Capture the cell that displays the provided text and extract its [X, Y] central coordinate. 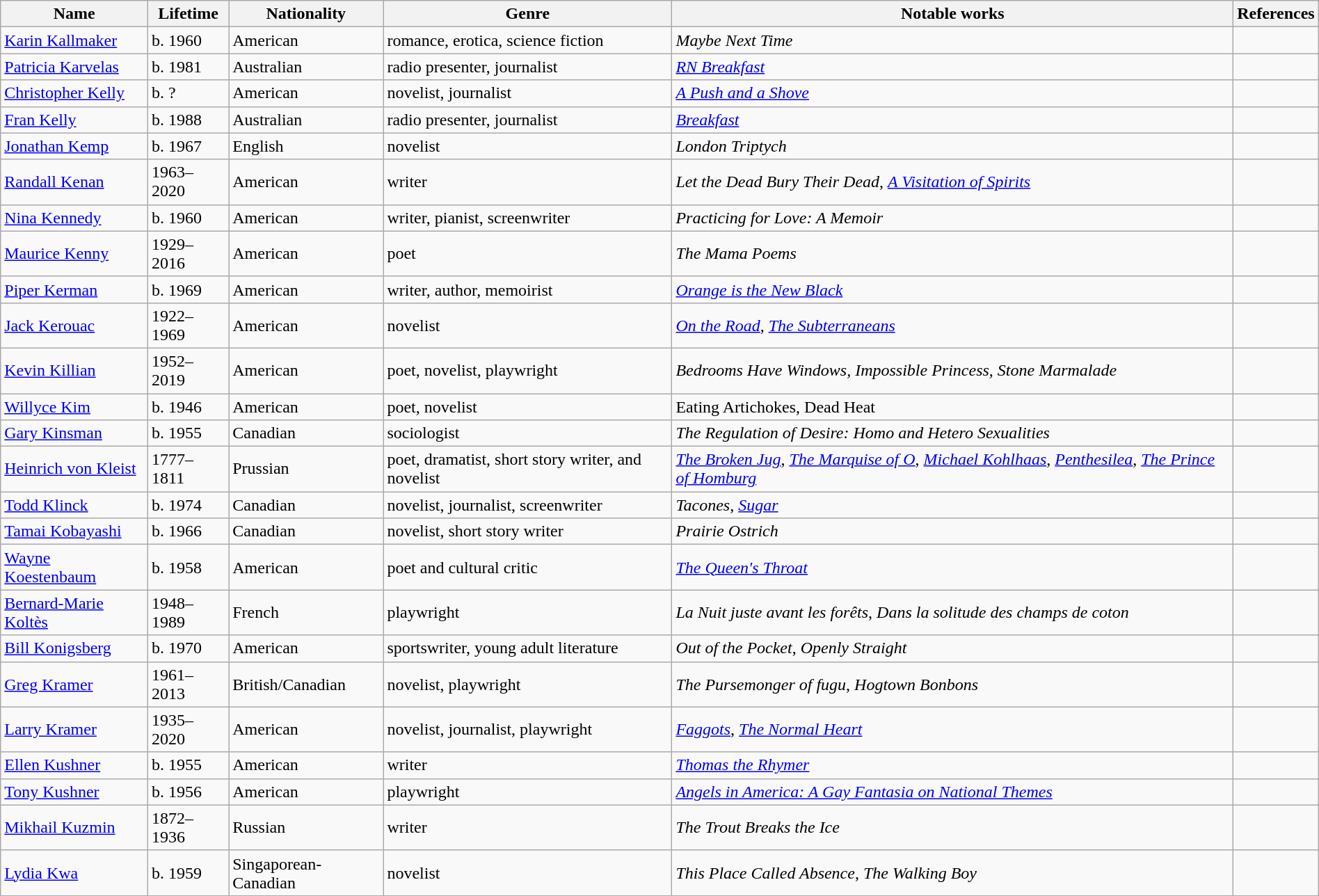
Wayne Koestenbaum [74, 568]
Fran Kelly [74, 120]
Thomas the Rhymer [953, 765]
Notable works [953, 14]
poet, dramatist, short story writer, and novelist [527, 469]
Lydia Kwa [74, 872]
Prairie Ostrich [953, 531]
1777–1811 [189, 469]
The Regulation of Desire: Homo and Hetero Sexualities [953, 433]
Piper Kerman [74, 289]
Singaporean-Canadian [306, 872]
The Queen's Throat [953, 568]
b. 1970 [189, 648]
London Triptych [953, 146]
1948–1989 [189, 612]
A Push and a Shove [953, 93]
The Trout Breaks the Ice [953, 828]
Practicing for Love: A Memoir [953, 218]
Christopher Kelly [74, 93]
1929–2016 [189, 253]
Lifetime [189, 14]
b. 1988 [189, 120]
French [306, 612]
The Broken Jug, The Marquise of O, Michael Kohlhaas, Penthesilea, The Prince of Homburg [953, 469]
1963–2020 [189, 182]
novelist, short story writer [527, 531]
English [306, 146]
Larry Kramer [74, 729]
Maybe Next Time [953, 40]
Tamai Kobayashi [74, 531]
Maurice Kenny [74, 253]
Jack Kerouac [74, 326]
novelist, journalist [527, 93]
Tacones, Sugar [953, 505]
Greg Kramer [74, 685]
Mikhail Kuzmin [74, 828]
Karin Kallmaker [74, 40]
La Nuit juste avant les forêts, Dans la solitude des champs de coton [953, 612]
Ellen Kushner [74, 765]
b. 1946 [189, 407]
1935–2020 [189, 729]
Willyce Kim [74, 407]
sportswriter, young adult literature [527, 648]
Nationality [306, 14]
b. 1966 [189, 531]
Bernard-Marie Koltès [74, 612]
Name [74, 14]
1872–1936 [189, 828]
On the Road, The Subterraneans [953, 326]
Bill Konigsberg [74, 648]
b. 1956 [189, 792]
writer, pianist, screenwriter [527, 218]
1952–2019 [189, 370]
This Place Called Absence, The Walking Boy [953, 872]
b. 1959 [189, 872]
Genre [527, 14]
Patricia Karvelas [74, 67]
poet, novelist, playwright [527, 370]
writer, author, memoirist [527, 289]
Bedrooms Have Windows, Impossible Princess, Stone Marmalade [953, 370]
Prussian [306, 469]
The Mama Poems [953, 253]
The Pursemonger of fugu, Hogtown Bonbons [953, 685]
Gary Kinsman [74, 433]
poet and cultural critic [527, 568]
Russian [306, 828]
Jonathan Kemp [74, 146]
b. ? [189, 93]
b. 1974 [189, 505]
sociologist [527, 433]
b. 1958 [189, 568]
Kevin Killian [74, 370]
1961–2013 [189, 685]
Todd Klinck [74, 505]
Heinrich von Kleist [74, 469]
novelist, journalist, screenwriter [527, 505]
References [1276, 14]
Faggots, The Normal Heart [953, 729]
b. 1967 [189, 146]
poet, novelist [527, 407]
Eating Artichokes, Dead Heat [953, 407]
Out of the Pocket, Openly Straight [953, 648]
poet [527, 253]
Angels in America: A Gay Fantasia on National Themes [953, 792]
b. 1981 [189, 67]
Breakfast [953, 120]
RN Breakfast [953, 67]
Nina Kennedy [74, 218]
novelist, playwright [527, 685]
Randall Kenan [74, 182]
1922–1969 [189, 326]
British/Canadian [306, 685]
novelist, journalist, playwright [527, 729]
Orange is the New Black [953, 289]
romance, erotica, science fiction [527, 40]
b. 1969 [189, 289]
Let the Dead Bury Their Dead, A Visitation of Spirits [953, 182]
Tony Kushner [74, 792]
